Output the [x, y] coordinate of the center of the cell containing the given text.  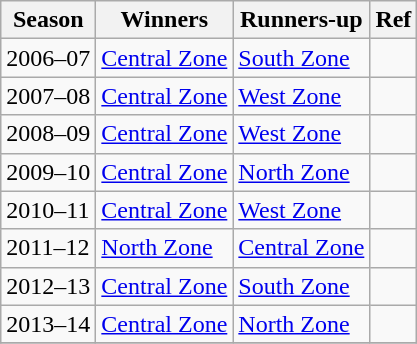
Season [48, 20]
Winners [164, 20]
2009–10 [48, 172]
2013–14 [48, 324]
2008–09 [48, 134]
Ref [394, 20]
2010–11 [48, 210]
2006–07 [48, 58]
2012–13 [48, 286]
2007–08 [48, 96]
2011–12 [48, 248]
Runners-up [302, 20]
